Capture the cell that displays the provided text and extract its (X, Y) central coordinate. 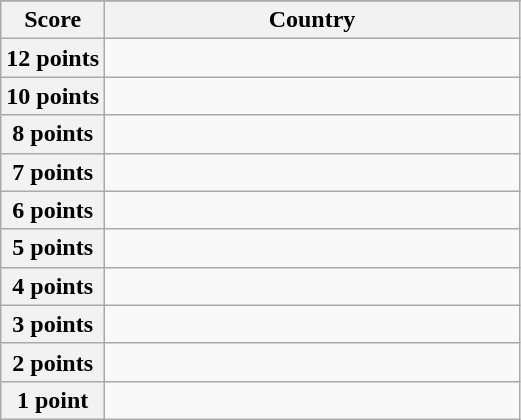
2 points (53, 362)
Country (312, 20)
5 points (53, 248)
7 points (53, 172)
8 points (53, 134)
Score (53, 20)
6 points (53, 210)
1 point (53, 400)
4 points (53, 286)
3 points (53, 324)
12 points (53, 58)
10 points (53, 96)
